Capture the cell that displays the provided text and extract its (X, Y) central coordinate. 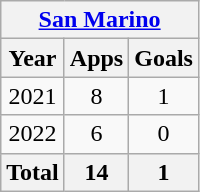
8 (96, 96)
14 (96, 172)
San Marino (100, 20)
Year (33, 58)
Goals (164, 58)
0 (164, 134)
2021 (33, 96)
2022 (33, 134)
Apps (96, 58)
Total (33, 172)
6 (96, 134)
